Find where the given text appears and provide that cell's center as [x, y] coordinate. 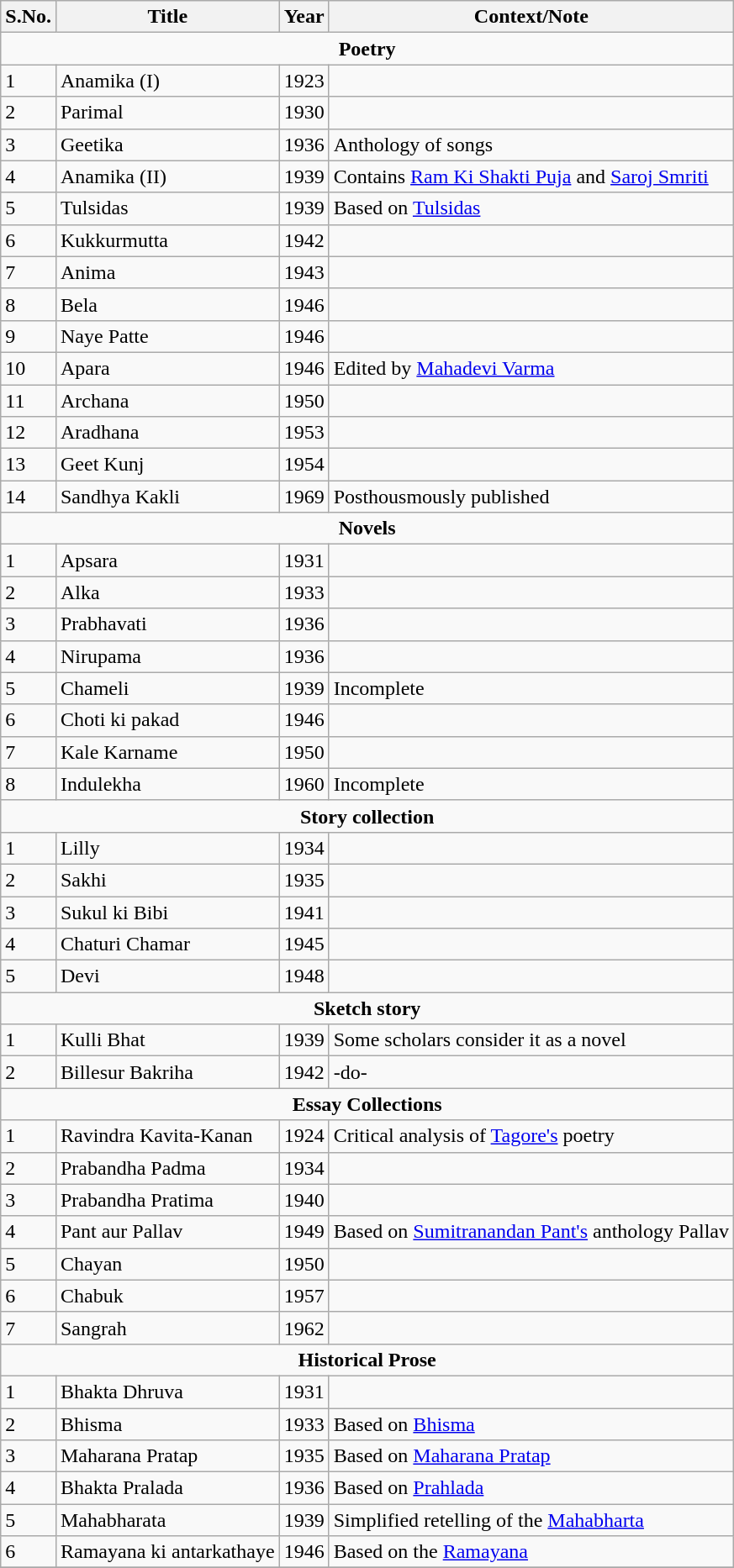
1945 [304, 944]
Historical Prose [367, 1360]
Sukul ki Bibi [167, 912]
Critical analysis of Tagore's poetry [531, 1136]
Sangrah [167, 1328]
Story collection [367, 816]
12 [29, 433]
14 [29, 497]
Naye Patte [167, 336]
Maharana Pratap [167, 1456]
Contains Ram Ki Shakti Puja and Saroj Smriti [531, 176]
1930 [304, 113]
Pant aur Pallav [167, 1232]
Based on Sumitranandan Pant's anthology Pallav [531, 1232]
Essay Collections [367, 1104]
Kukkurmutta [167, 240]
Ramayana ki antarkathaye [167, 1552]
Anamika (II) [167, 176]
Bhisma [167, 1424]
Context/Note [531, 17]
Apara [167, 368]
1957 [304, 1296]
1969 [304, 497]
Geet Kunj [167, 465]
Mahabharata [167, 1520]
Chayan [167, 1264]
Based on Tulsidas [531, 208]
Kale Karname [167, 752]
Sakhi [167, 880]
-do- [531, 1072]
Chameli [167, 688]
Based on Bhisma [531, 1424]
Alka [167, 592]
Prabandha Pratima [167, 1200]
Based on Prahlada [531, 1488]
10 [29, 368]
Based on the Ramayana [531, 1552]
Choti ki pakad [167, 720]
Aradhana [167, 433]
Year [304, 17]
Nirupama [167, 656]
1953 [304, 433]
Billesur Bakriha [167, 1072]
1948 [304, 976]
Novels [367, 529]
Bela [167, 304]
1924 [304, 1136]
Sandhya Kakli [167, 497]
Ravindra Kavita-Kanan [167, 1136]
1949 [304, 1232]
9 [29, 336]
1954 [304, 465]
Tulsidas [167, 208]
1960 [304, 784]
Geetika [167, 145]
Devi [167, 976]
1943 [304, 272]
Anthology of songs [531, 145]
1940 [304, 1200]
Indulekha [167, 784]
1923 [304, 81]
S.No. [29, 17]
Archana [167, 401]
13 [29, 465]
Poetry [367, 49]
Anima [167, 272]
Simplified retelling of the Mahabharta [531, 1520]
Bhakta Pralada [167, 1488]
Prabandha Padma [167, 1168]
1962 [304, 1328]
Parimal [167, 113]
Posthousmously published [531, 497]
Chabuk [167, 1296]
Based on Maharana Pratap [531, 1456]
Edited by Mahadevi Varma [531, 368]
1941 [304, 912]
11 [29, 401]
Title [167, 17]
Anamika (I) [167, 81]
Chaturi Chamar [167, 944]
Apsara [167, 560]
Kulli Bhat [167, 1040]
Sketch story [367, 1008]
Prabhavati [167, 624]
Some scholars consider it as a novel [531, 1040]
Bhakta Dhruva [167, 1392]
Lilly [167, 848]
